Scan for the cell matching the given text and deliver its (x, y) coordinate at center. 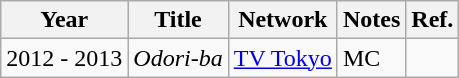
Network (282, 20)
MC (371, 58)
Notes (371, 20)
Odori-ba (178, 58)
Year (64, 20)
2012 - 2013 (64, 58)
Ref. (432, 20)
Title (178, 20)
TV Tokyo (282, 58)
